Return (x, y) of the center of cell containing provided text 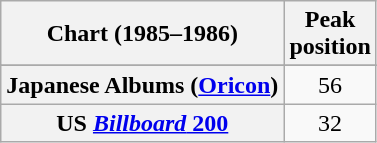
56 (330, 85)
US Billboard 200 (142, 123)
Peakposition (330, 34)
Chart (1985–1986) (142, 34)
Japanese Albums (Oricon) (142, 85)
32 (330, 123)
